Determine the (x, y) coordinate at the center of the cell enclosing the given text.  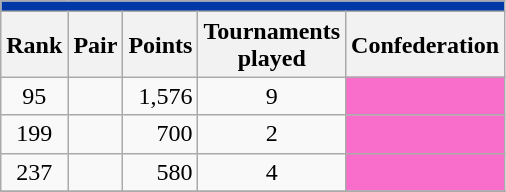
95 (34, 96)
Tournamentsplayed (272, 44)
199 (34, 134)
Pair (96, 44)
9 (272, 96)
2 (272, 134)
Points (160, 44)
237 (34, 172)
Confederation (426, 44)
4 (272, 172)
580 (160, 172)
700 (160, 134)
1,576 (160, 96)
Rank (34, 44)
